Identify which cell holds the provided text, then report its (x, y) central coordinate. 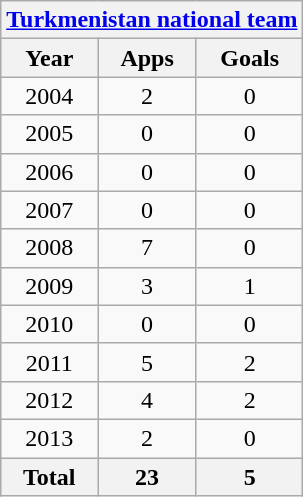
3 (147, 286)
23 (147, 477)
Goals (250, 58)
2009 (50, 286)
Turkmenistan national team (152, 20)
2008 (50, 248)
2012 (50, 400)
Year (50, 58)
Total (50, 477)
1 (250, 286)
7 (147, 248)
2004 (50, 96)
2005 (50, 134)
2006 (50, 172)
4 (147, 400)
2013 (50, 438)
Apps (147, 58)
2007 (50, 210)
2010 (50, 324)
2011 (50, 362)
